Capture the cell that displays the provided text and extract its (X, Y) central coordinate. 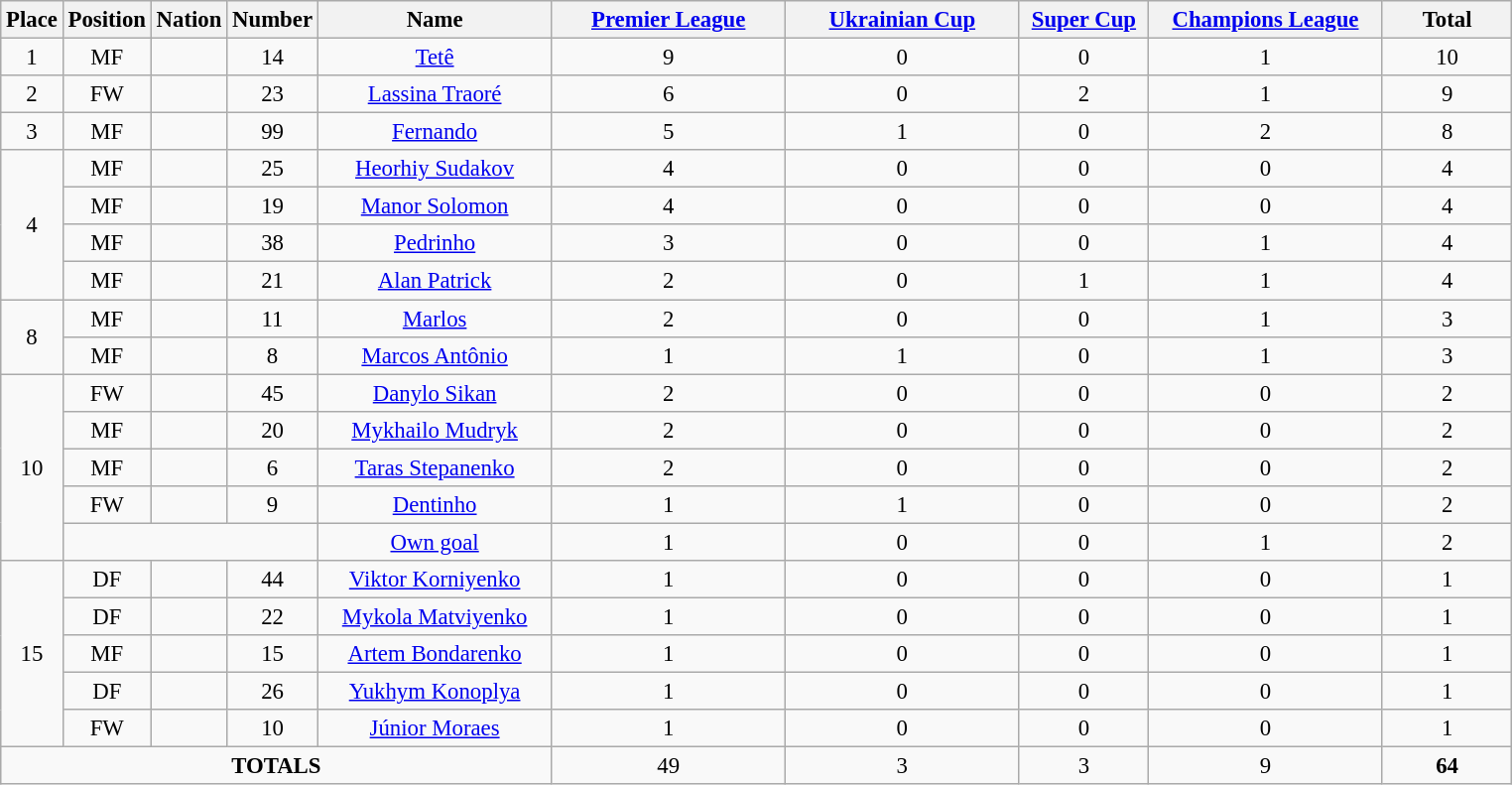
TOTALS (276, 766)
14 (273, 58)
26 (273, 692)
Tetê (435, 58)
64 (1447, 766)
21 (273, 281)
Artem Bondarenko (435, 654)
Viktor Korniyenko (435, 580)
Nation (189, 20)
99 (273, 132)
25 (273, 169)
Heorhiy Sudakov (435, 169)
Own goal (435, 542)
Yukhym Konoplya (435, 692)
Name (435, 20)
Super Cup (1083, 20)
Mykhailo Mudryk (435, 430)
Position (107, 20)
Number (273, 20)
38 (273, 243)
11 (273, 319)
Pedrinho (435, 243)
49 (669, 766)
45 (273, 393)
Total (1447, 20)
20 (273, 430)
19 (273, 206)
Place (32, 20)
Marlos (435, 319)
Manor Solomon (435, 206)
Mykola Matviyenko (435, 616)
Ukrainian Cup (903, 20)
22 (273, 616)
Premier League (669, 20)
Alan Patrick (435, 281)
Marcos Antônio (435, 355)
Fernando (435, 132)
44 (273, 580)
Lassina Traoré (435, 94)
Dentinho (435, 505)
Danylo Sikan (435, 393)
Champions League (1266, 20)
Taras Stepanenko (435, 467)
5 (669, 132)
23 (273, 94)
Júnior Moraes (435, 728)
